Pinpoint the cell where the given text exists, returning its [X, Y] midpoint coordinate. 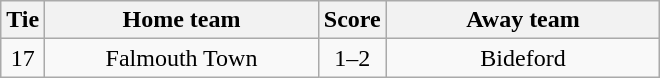
Away team [523, 20]
17 [23, 58]
Tie [23, 20]
Home team [182, 20]
Bideford [523, 58]
Score [352, 20]
1–2 [352, 58]
Falmouth Town [182, 58]
